Capture the cell that displays the provided text and extract its [X, Y] central coordinate. 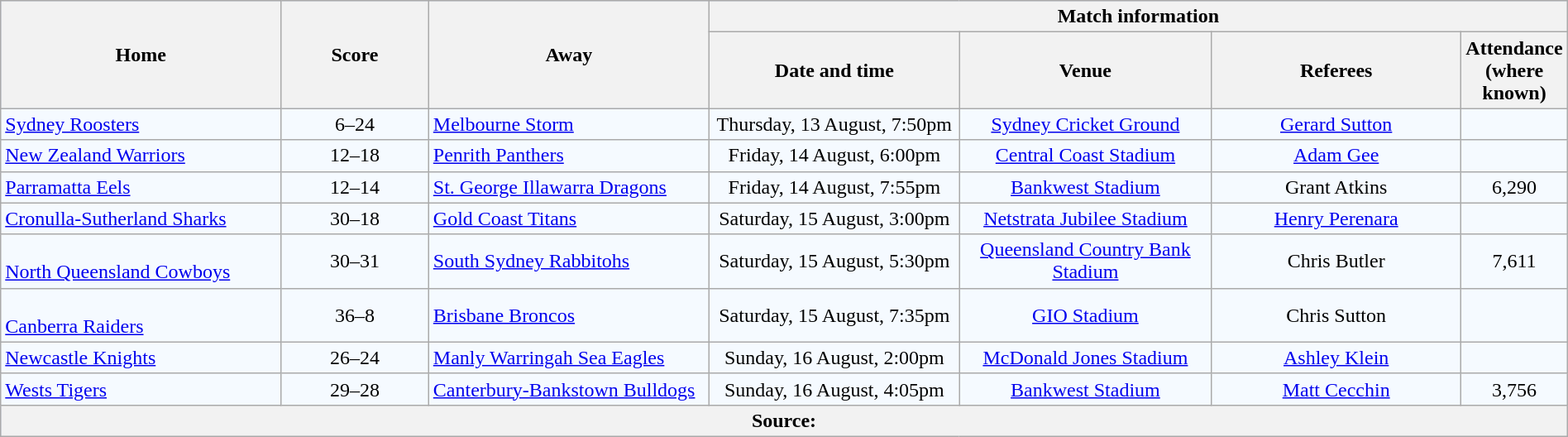
Score [356, 55]
30–18 [356, 218]
Gold Coast Titans [569, 218]
Referees [1336, 70]
Henry Perenara [1336, 218]
Matt Cecchin [1336, 389]
Melbourne Storm [569, 124]
29–28 [356, 389]
7,611 [1515, 262]
Sunday, 16 August, 4:05pm [834, 389]
Sunday, 16 August, 2:00pm [834, 358]
Saturday, 15 August, 3:00pm [834, 218]
Home [141, 55]
Penrith Panthers [569, 156]
Brisbane Broncos [569, 315]
Date and time [834, 70]
Cronulla-Sutherland Sharks [141, 218]
36–8 [356, 315]
Newcastle Knights [141, 358]
Central Coast Stadium [1085, 156]
Adam Gee [1336, 156]
Venue [1085, 70]
Thursday, 13 August, 7:50pm [834, 124]
Source: [784, 420]
Sydney Roosters [141, 124]
Away [569, 55]
GIO Stadium [1085, 315]
6–24 [356, 124]
6,290 [1515, 187]
Netstrata Jubilee Stadium [1085, 218]
South Sydney Rabbitohs [569, 262]
Saturday, 15 August, 7:35pm [834, 315]
St. George Illawarra Dragons [569, 187]
Chris Sutton [1336, 315]
Friday, 14 August, 7:55pm [834, 187]
Saturday, 15 August, 5:30pm [834, 262]
Parramatta Eels [141, 187]
North Queensland Cowboys [141, 262]
Ashley Klein [1336, 358]
12–18 [356, 156]
Sydney Cricket Ground [1085, 124]
Grant Atkins [1336, 187]
McDonald Jones Stadium [1085, 358]
12–14 [356, 187]
26–24 [356, 358]
Match information [1138, 17]
Wests Tigers [141, 389]
3,756 [1515, 389]
Attendance(where known) [1515, 70]
Manly Warringah Sea Eagles [569, 358]
30–31 [356, 262]
New Zealand Warriors [141, 156]
Canberra Raiders [141, 315]
Gerard Sutton [1336, 124]
Queensland Country Bank Stadium [1085, 262]
Chris Butler [1336, 262]
Canterbury-Bankstown Bulldogs [569, 389]
Friday, 14 August, 6:00pm [834, 156]
